Extract the [X, Y] coordinate from the center of the cell holding the provided text.  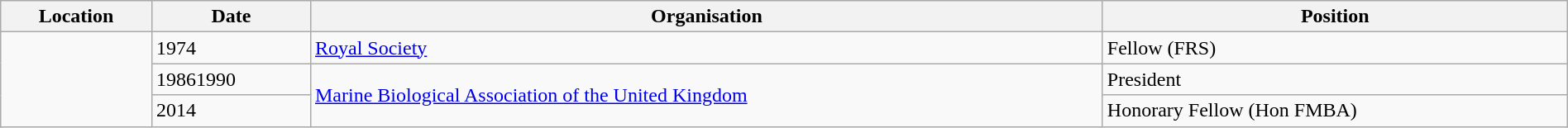
Marine Biological Association of the United Kingdom [706, 95]
2014 [231, 111]
Date [231, 17]
1974 [231, 48]
Honorary Fellow (Hon FMBA) [1335, 111]
President [1335, 79]
Royal Society [706, 48]
19861990 [231, 79]
Fellow (FRS) [1335, 48]
Location [76, 17]
Position [1335, 17]
Organisation [706, 17]
